For the text-containing cell, return its midpoint in (X, Y) coordinate format. 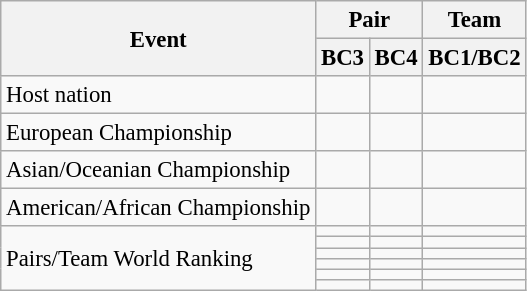
BC3 (343, 58)
European Championship (158, 133)
Host nation (158, 95)
Pairs/Team World Ranking (158, 258)
BC1/BC2 (474, 58)
Asian/Oceanian Championship (158, 170)
Pair (370, 20)
Event (158, 38)
BC4 (396, 58)
American/African Championship (158, 208)
Team (474, 20)
